Find where the given text appears and provide that cell's center as (x, y) coordinate. 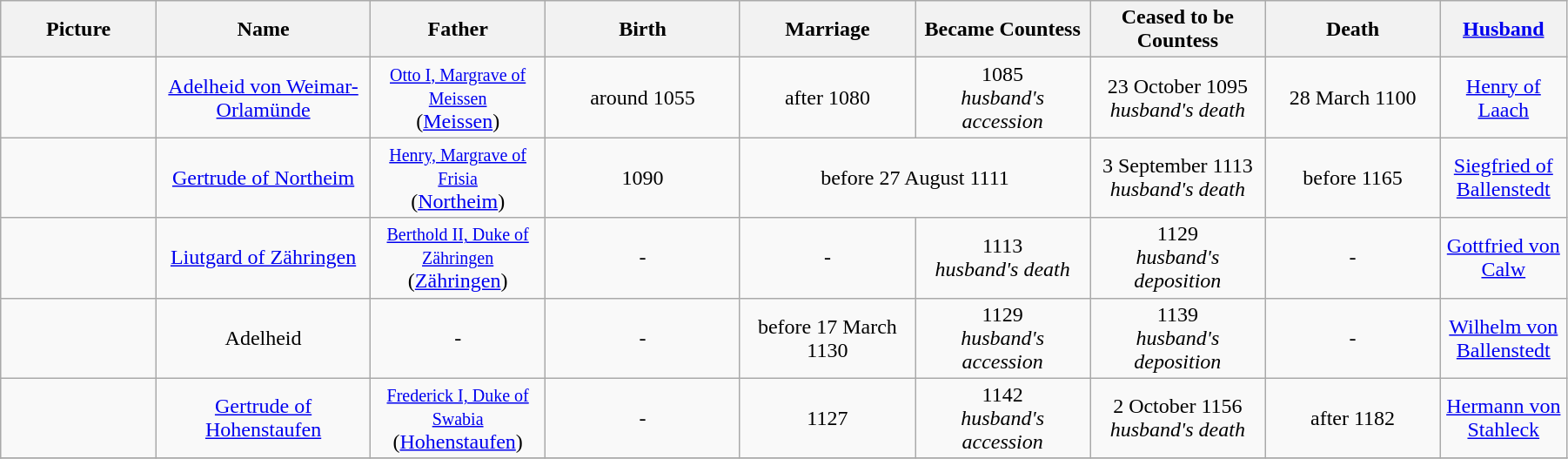
Henry, Margrave of Frisia(Northeim) (458, 178)
Frederick I, Duke of Swabia(Hohenstaufen) (458, 418)
Wilhelm von Ballenstedt (1504, 338)
Liutgard of Zähringen (264, 258)
Gertrude of Northeim (264, 178)
23 October 1095husband's death (1178, 98)
1090 (643, 178)
Gertrude of Hohenstaufen (264, 418)
Father (458, 30)
1085husband's accession (1002, 98)
Ceased to be Countess (1178, 30)
Hermann von Stahleck (1504, 418)
1142husband's accession (1002, 418)
Adelheid (264, 338)
around 1055 (643, 98)
Became Countess (1002, 30)
1139husband's deposition (1178, 338)
Berthold II, Duke of Zähringen(Zähringen) (458, 258)
1113husband's death (1002, 258)
2 October 1156husband's death (1178, 418)
Husband (1504, 30)
Birth (643, 30)
after 1080 (827, 98)
Picture (78, 30)
Gottfried von Calw (1504, 258)
Adelheid von Weimar-Orlamünde (264, 98)
before 27 August 1111 (915, 178)
before 1165 (1352, 178)
Siegfried of Ballenstedt (1504, 178)
3 September 1113husband's death (1178, 178)
1129husband's accession (1002, 338)
Marriage (827, 30)
Name (264, 30)
before 17 March 1130 (827, 338)
Otto I, Margrave of Meissen(Meissen) (458, 98)
28 March 1100 (1352, 98)
Death (1352, 30)
after 1182 (1352, 418)
1129husband's deposition (1178, 258)
Henry of Laach (1504, 98)
1127 (827, 418)
